Provide the (X, Y) coordinate of the cell's center where the given text is located.  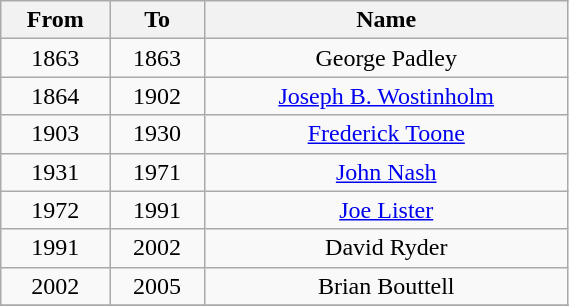
1972 (56, 210)
Frederick Toone (386, 134)
1931 (56, 172)
George Padley (386, 58)
David Ryder (386, 248)
From (56, 20)
Name (386, 20)
Joe Lister (386, 210)
1902 (158, 96)
1864 (56, 96)
1971 (158, 172)
1930 (158, 134)
John Nash (386, 172)
1903 (56, 134)
Joseph B. Wostinholm (386, 96)
Brian Bouttell (386, 286)
2005 (158, 286)
To (158, 20)
